Output the (x, y) coordinate of the center of the cell containing the given text.  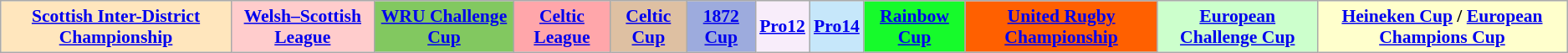
European Challenge Cup (1238, 27)
Scottish Inter-District Championship (116, 27)
Celtic League (562, 27)
Pro12 (783, 27)
Rainbow Cup (915, 27)
Welsh–Scottish League (303, 27)
Heineken Cup / European Champions Cup (1442, 27)
Pro14 (836, 27)
WRU Challenge Cup (443, 27)
Celtic Cup (648, 27)
1872 Cup (722, 27)
United Rugby Championship (1061, 27)
